Scan for the cell matching the given text and deliver its (x, y) coordinate at center. 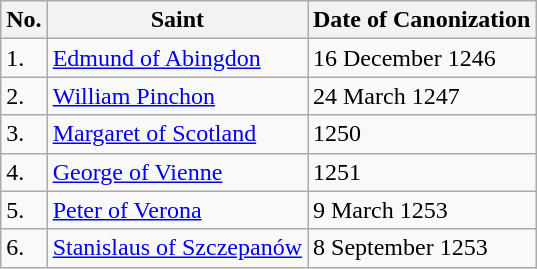
8 September 1253 (422, 248)
No. (24, 20)
2. (24, 96)
9 March 1253 (422, 210)
6. (24, 248)
1. (24, 58)
Margaret of Scotland (177, 134)
5. (24, 210)
George of Vienne (177, 172)
Saint (177, 20)
3. (24, 134)
4. (24, 172)
William Pinchon (177, 96)
1250 (422, 134)
Stanislaus of Szczepanów (177, 248)
16 December 1246 (422, 58)
Peter of Verona (177, 210)
24 March 1247 (422, 96)
1251 (422, 172)
Edmund of Abingdon (177, 58)
Date of Canonization (422, 20)
